Return the (x, y) coordinate for the center point of the cell that contains the specified text.  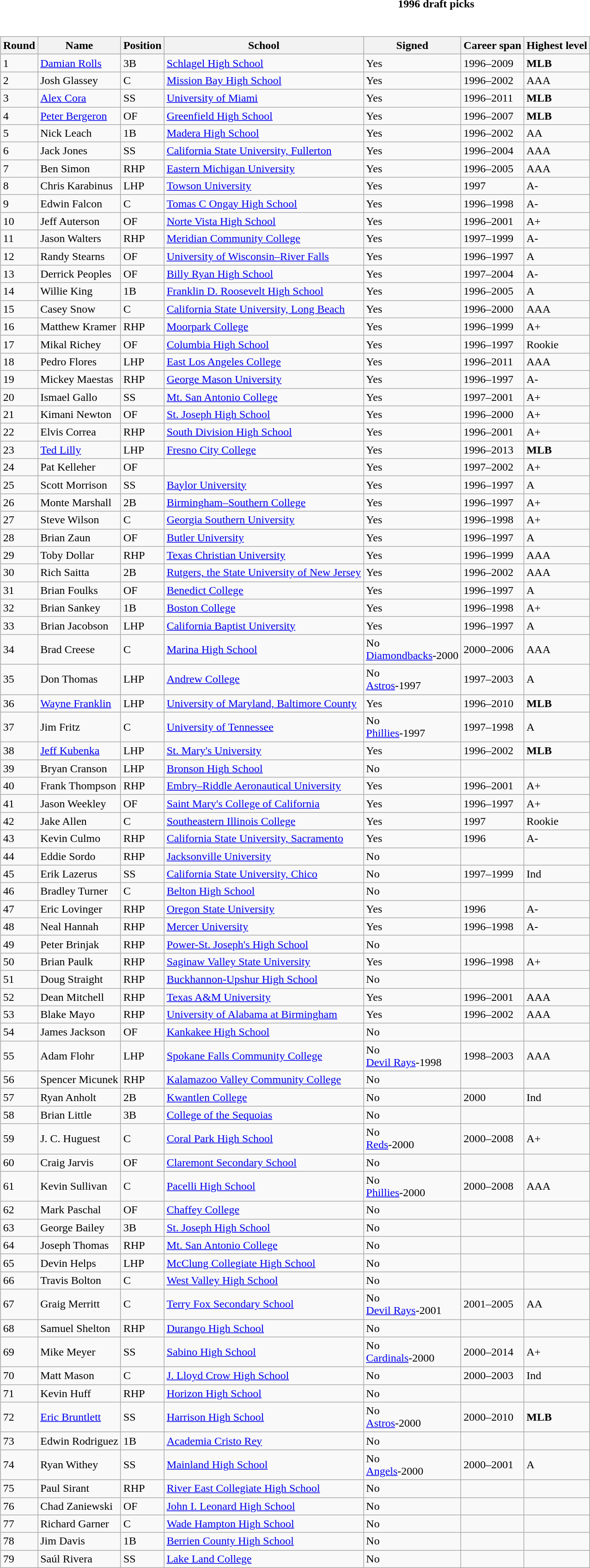
Eric Lovinger (79, 909)
69 (19, 1352)
1997–2002 (493, 467)
Chaffey College (264, 1210)
Claremont Secondary School (264, 1162)
Position (142, 45)
44 (19, 856)
Bradley Turner (79, 891)
29 (19, 555)
Brian Paulk (79, 962)
71 (19, 1393)
21 (19, 415)
Norte Vista High School (264, 221)
2000–2001 (493, 1465)
Saúl Rivera (79, 1559)
Toby Dollar (79, 555)
2000 (493, 1097)
28 (19, 538)
Highest level (557, 45)
Jeff Kubenka (79, 751)
Matthew Kramer (79, 327)
37 (19, 727)
Spokane Falls Community College (264, 1056)
Fresno City College (264, 450)
Pedro Flores (79, 362)
8 (19, 186)
Elvis Correa (79, 432)
River East Collegiate High School (264, 1489)
Meridian Community College (264, 239)
32 (19, 608)
Southeastern Illinois College (264, 821)
1996–2010 (493, 703)
27 (19, 520)
Kwantlen College (264, 1097)
16 (19, 327)
Dean Mitchell (79, 997)
East Los Angeles College (264, 362)
43 (19, 839)
University of Maryland, Baltimore County (264, 703)
University of Alabama at Birmingham (264, 1015)
University of Miami (264, 98)
Matt Mason (79, 1376)
3 (19, 98)
40 (19, 786)
1996–2007 (493, 116)
17 (19, 344)
60 (19, 1162)
1996–2009 (493, 63)
Ted Lilly (79, 450)
McClung Collegiate High School (264, 1263)
41 (19, 804)
Kimani Newton (79, 415)
NoDiamondbacks-2000 (412, 649)
48 (19, 926)
Graig Merritt (79, 1304)
South Division High School (264, 432)
Sabino High School (264, 1352)
Horizon High School (264, 1393)
Saginaw Valley State University (264, 962)
4 (19, 116)
Kalamazoo Valley Community College (264, 1080)
California State University, Fullerton (264, 151)
Harrison High School (264, 1417)
Butler University (264, 538)
Richard Garner (79, 1524)
Texas A&M University (264, 997)
Kevin Sullivan (79, 1186)
Signed (412, 45)
74 (19, 1465)
57 (19, 1097)
22 (19, 432)
Belton High School (264, 891)
NoPhillies-2000 (412, 1186)
Birmingham–Southern College (264, 502)
38 (19, 751)
2001–2005 (493, 1304)
Terry Fox Secondary School (264, 1304)
20 (19, 397)
9 (19, 204)
6 (19, 151)
Casey Snow (79, 309)
Mission Bay High School (264, 80)
Career span (493, 45)
Brian Sankey (79, 608)
School (264, 45)
68 (19, 1328)
Georgia Southern University (264, 520)
Andrew College (264, 679)
79 (19, 1559)
Eastern Michigan University (264, 169)
Mainland High School (264, 1465)
Jacksonville University (264, 856)
12 (19, 256)
No Devil Rays-1998 (412, 1056)
Don Thomas (79, 679)
Wayne Franklin (79, 703)
1996–2013 (493, 450)
Ismael Gallo (79, 397)
Durango High School (264, 1328)
15 (19, 309)
Josh Glassey (79, 80)
Jason Weekley (79, 804)
Columbia High School (264, 344)
No Astros-1997 (412, 679)
1996–2004 (493, 151)
58 (19, 1115)
John I. Leonard High School (264, 1506)
Chris Karabinus (79, 186)
2000–2006 (493, 649)
36 (19, 703)
Devin Helps (79, 1263)
Wade Hampton High School (264, 1524)
Adam Flohr (79, 1056)
Jim Davis (79, 1541)
Name (79, 45)
Mickey Maestas (79, 379)
Buckhannon-Upshur High School (264, 979)
Academia Cristo Rey (264, 1441)
Bronson High School (264, 769)
Mikal Richey (79, 344)
59 (19, 1139)
Tomas C Ongay High School (264, 204)
Erik Lazerus (79, 874)
2000–2003 (493, 1376)
James Jackson (79, 1032)
5 (19, 133)
2000–2014 (493, 1352)
University of Wisconsin–River Falls (264, 256)
George Bailey (79, 1228)
Madera High School (264, 133)
10 (19, 221)
76 (19, 1506)
33 (19, 625)
Ryan Anholt (79, 1097)
35 (19, 679)
63 (19, 1228)
Coral Park High School (264, 1139)
Moorpark College (264, 327)
14 (19, 291)
Randy Stearns (79, 256)
Blake Mayo (79, 1015)
Towson University (264, 186)
23 (19, 450)
Power-St. Joseph's High School (264, 944)
Marina High School (264, 649)
Ryan Withey (79, 1465)
11 (19, 239)
Samuel Shelton (79, 1328)
St. Mary's University (264, 751)
Brian Zaun (79, 538)
No Astros-2000 (412, 1417)
J. Lloyd Crow High School (264, 1376)
Kankakee High School (264, 1032)
Mercer University (264, 926)
J. C. Huguest (79, 1139)
7 (19, 169)
Bryan Cranson (79, 769)
Berrien County High School (264, 1541)
Brian Foulks (79, 590)
31 (19, 590)
77 (19, 1524)
No Reds-2000 (412, 1139)
No Phillies-1997 (412, 727)
64 (19, 1245)
College of the Sequoias (264, 1115)
1997–2003 (493, 679)
Rich Saitta (79, 573)
Eddie Sordo (79, 856)
73 (19, 1441)
Jack Jones (79, 151)
Peter Brinjak (79, 944)
Jason Walters (79, 239)
California State University, Long Beach (264, 309)
72 (19, 1417)
1997–2004 (493, 274)
Schlagel High School (264, 63)
39 (19, 769)
Franklin D. Roosevelt High School (264, 291)
Greenfield High School (264, 116)
Ben Simon (79, 169)
50 (19, 962)
Nick Leach (79, 133)
Texas Christian University (264, 555)
47 (19, 909)
2000–2010 (493, 1417)
Brian Little (79, 1115)
Kevin Culmo (79, 839)
Spencer Micunek (79, 1080)
Damian Rolls (79, 63)
1997–1998 (493, 727)
Steve Wilson (79, 520)
Monte Marshall (79, 502)
Oregon State University (264, 909)
Kevin Huff (79, 1393)
Lake Land College (264, 1559)
45 (19, 874)
Brian Jacobson (79, 625)
Jake Allen (79, 821)
65 (19, 1263)
62 (19, 1210)
Eric Bruntlett (79, 1417)
Scott Morrison (79, 485)
52 (19, 997)
Paul Sirant (79, 1489)
42 (19, 821)
Saint Mary's College of California (264, 804)
78 (19, 1541)
Willie King (79, 291)
Alex Cora (79, 98)
Rutgers, the State University of New Jersey (264, 573)
55 (19, 1056)
1997–2001 (493, 397)
25 (19, 485)
Jim Fritz (79, 727)
Edwin Falcon (79, 204)
Brad Creese (79, 649)
No Devil Rays-2001 (412, 1304)
California State University, Sacramento (264, 839)
51 (19, 979)
66 (19, 1280)
Travis Bolton (79, 1280)
13 (19, 274)
NoAngels-2000 (412, 1465)
30 (19, 573)
Jeff Auterson (79, 221)
West Valley High School (264, 1280)
Neal Hannah (79, 926)
Frank Thompson (79, 786)
49 (19, 944)
Doug Straight (79, 979)
34 (19, 649)
54 (19, 1032)
George Mason University (264, 379)
Joseph Thomas (79, 1245)
24 (19, 467)
53 (19, 1015)
1998–2003 (493, 1056)
19 (19, 379)
Round (19, 45)
Pacelli High School (264, 1186)
Mike Meyer (79, 1352)
46 (19, 891)
Boston College (264, 608)
Embry–Riddle Aeronautical University (264, 786)
Benedict College (264, 590)
Edwin Rodriguez (79, 1441)
70 (19, 1376)
75 (19, 1489)
18 (19, 362)
1 (19, 63)
56 (19, 1080)
26 (19, 502)
61 (19, 1186)
California State University, Chico (264, 874)
Billy Ryan High School (264, 274)
Baylor University (264, 485)
67 (19, 1304)
Chad Zaniewski (79, 1506)
Derrick Peoples (79, 274)
University of Tennessee (264, 727)
NoCardinals-2000 (412, 1352)
Mark Paschal (79, 1210)
2 (19, 80)
Craig Jarvis (79, 1162)
California Baptist University (264, 625)
Pat Kelleher (79, 467)
Peter Bergeron (79, 116)
